Locate the cell with the specified text and output its [X, Y] center coordinate. 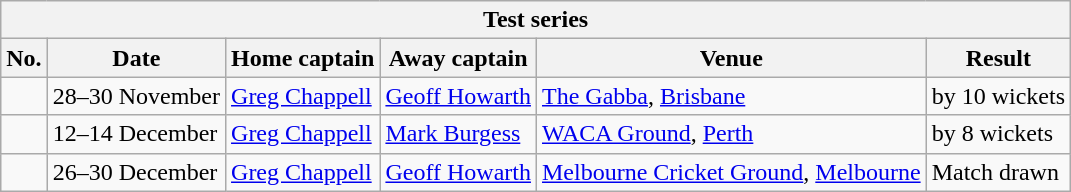
Result [998, 58]
Match drawn [998, 172]
by 8 wickets [998, 134]
12–14 December [136, 134]
Away captain [458, 58]
The Gabba, Brisbane [731, 96]
Test series [536, 20]
26–30 December [136, 172]
Melbourne Cricket Ground, Melbourne [731, 172]
Date [136, 58]
28–30 November [136, 96]
by 10 wickets [998, 96]
Mark Burgess [458, 134]
WACA Ground, Perth [731, 134]
Home captain [303, 58]
No. [24, 58]
Venue [731, 58]
